Identify which cell holds the provided text, then report its [x, y] central coordinate. 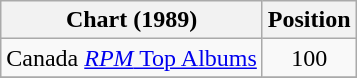
Position [309, 20]
Canada RPM Top Albums [132, 58]
Chart (1989) [132, 20]
100 [309, 58]
